Extract the [X, Y] coordinate from the center of the cell holding the provided text.  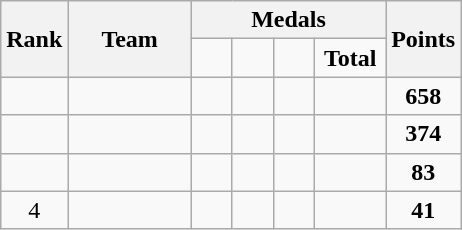
Rank [34, 39]
83 [424, 172]
Medals [288, 20]
658 [424, 96]
Total [350, 58]
4 [34, 210]
Points [424, 39]
41 [424, 210]
374 [424, 134]
Team [130, 39]
